Extract the (X, Y) coordinate from the center of the cell holding the provided text.  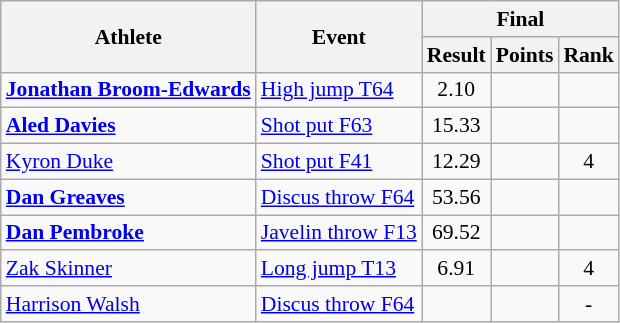
- (588, 304)
Shot put F63 (339, 126)
Rank (588, 55)
6.91 (456, 269)
Aled Davies (128, 126)
69.52 (456, 233)
Dan Greaves (128, 197)
Kyron Duke (128, 162)
53.56 (456, 197)
Athlete (128, 36)
High jump T64 (339, 90)
Points (525, 55)
Dan Pembroke (128, 233)
Harrison Walsh (128, 304)
Result (456, 55)
Zak Skinner (128, 269)
15.33 (456, 126)
Event (339, 36)
Jonathan Broom-Edwards (128, 90)
Long jump T13 (339, 269)
Final (520, 19)
2.10 (456, 90)
Shot put F41 (339, 162)
12.29 (456, 162)
Javelin throw F13 (339, 233)
